Pinpoint the cell where the given text exists, returning its (X, Y) midpoint coordinate. 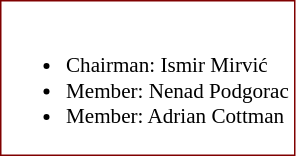
Chairman: Ismir MirvićMember: Nenad PodgoracMember: Adrian Cottman (147, 78)
